Find where the given text appears and provide that cell's center as (X, Y) coordinate. 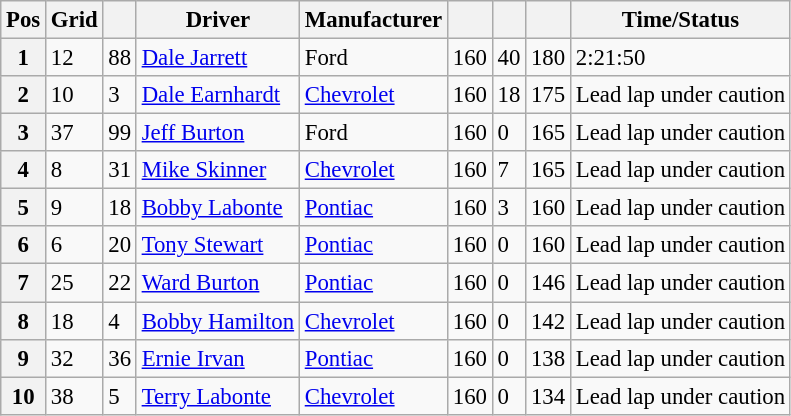
40 (508, 58)
Terry Labonte (218, 396)
20 (120, 245)
36 (120, 358)
99 (120, 133)
134 (548, 396)
1 (24, 58)
Bobby Hamilton (218, 321)
Mike Skinner (218, 170)
Dale Jarrett (218, 58)
Ward Burton (218, 283)
31 (120, 170)
88 (120, 58)
Tony Stewart (218, 245)
142 (548, 321)
Jeff Burton (218, 133)
146 (548, 283)
32 (74, 358)
Grid (74, 20)
37 (74, 133)
2:21:50 (680, 58)
Manufacturer (373, 20)
12 (74, 58)
2 (24, 95)
138 (548, 358)
180 (548, 58)
Driver (218, 20)
175 (548, 95)
Ernie Irvan (218, 358)
Bobby Labonte (218, 208)
25 (74, 283)
Dale Earnhardt (218, 95)
22 (120, 283)
38 (74, 396)
Time/Status (680, 20)
Pos (24, 20)
